Extract the (x, y) coordinate from the center of the cell holding the provided text.  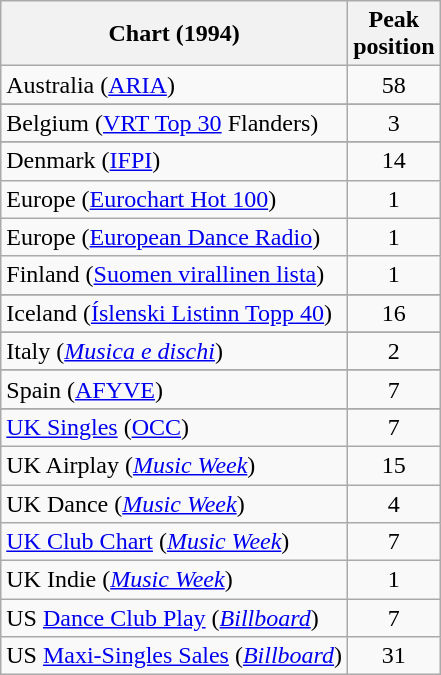
Denmark (IFPI) (174, 161)
Europe (Eurochart Hot 100) (174, 199)
UK Club Chart (Music Week) (174, 542)
31 (394, 656)
3 (394, 123)
Finland (Suomen virallinen lista) (174, 275)
Europe (European Dance Radio) (174, 237)
Iceland (Íslenski Listinn Topp 40) (174, 313)
Spain (AFYVE) (174, 389)
UK Indie (Music Week) (174, 580)
Italy (Musica e dischi) (174, 351)
14 (394, 161)
4 (394, 503)
US Maxi-Singles Sales (Billboard) (174, 656)
US Dance Club Play (Billboard) (174, 618)
Belgium (VRT Top 30 Flanders) (174, 123)
Peakposition (394, 34)
16 (394, 313)
15 (394, 465)
UK Dance (Music Week) (174, 503)
Australia (ARIA) (174, 85)
58 (394, 85)
UK Singles (OCC) (174, 427)
Chart (1994) (174, 34)
UK Airplay (Music Week) (174, 465)
2 (394, 351)
